Output the (x, y) coordinate of the center of the cell containing the given text.  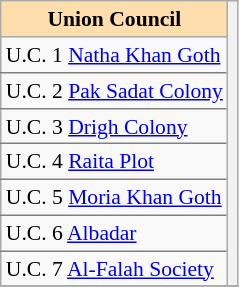
U.C. 3 Drigh Colony (114, 126)
U.C. 7 Al-Falah Society (114, 269)
U.C. 2 Pak Sadat Colony (114, 91)
U.C. 6 Albadar (114, 233)
U.C. 1 Natha Khan Goth (114, 55)
Union Council (114, 19)
U.C. 4 Raita Plot (114, 162)
U.C. 5 Moria Khan Goth (114, 197)
